Detect which cell encompasses the target text, then output its (X, Y) center coordinate. 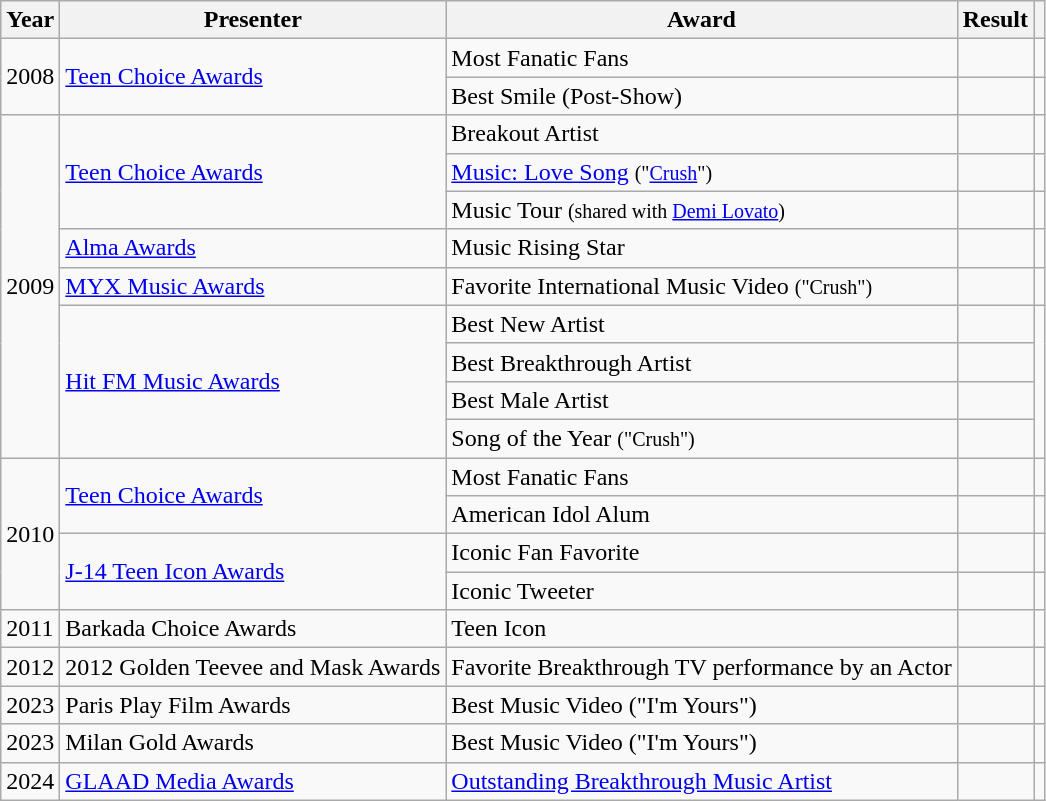
J-14 Teen Icon Awards (253, 572)
American Idol Alum (702, 515)
Best Smile (Post-Show) (702, 96)
GLAAD Media Awards (253, 781)
2024 (30, 781)
Paris Play Film Awards (253, 705)
Award (702, 20)
Music: Love Song ("Crush") (702, 172)
Year (30, 20)
Iconic Tweeter (702, 591)
2012 (30, 667)
Best Male Artist (702, 400)
Outstanding Breakthrough Music Artist (702, 781)
Breakout Artist (702, 134)
Best New Artist (702, 324)
Favorite International Music Video ("Crush") (702, 286)
Teen Icon (702, 629)
2010 (30, 534)
Hit FM Music Awards (253, 381)
Barkada Choice Awards (253, 629)
2008 (30, 77)
2009 (30, 286)
2012 Golden Teevee and Mask Awards (253, 667)
Presenter (253, 20)
Music Rising Star (702, 248)
Alma Awards (253, 248)
Iconic Fan Favorite (702, 553)
Best Breakthrough Artist (702, 362)
MYX Music Awards (253, 286)
Song of the Year ("Crush") (702, 438)
Result (995, 20)
Favorite Breakthrough TV performance by an Actor (702, 667)
Milan Gold Awards (253, 743)
2011 (30, 629)
Music Tour (shared with Demi Lovato) (702, 210)
